Provide the (x, y) coordinate of the cell's center where the given text is located.  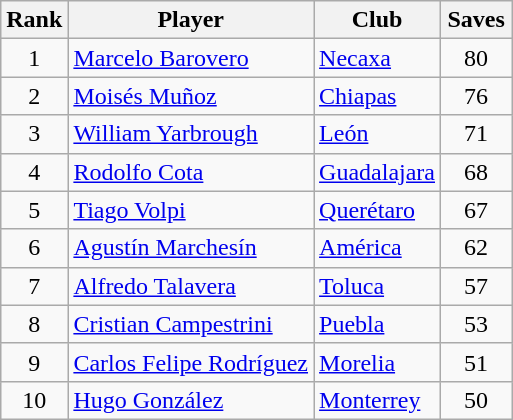
80 (476, 58)
Marcelo Barovero (191, 58)
Tiago Volpi (191, 210)
América (378, 248)
76 (476, 96)
Moisés Muñoz (191, 96)
68 (476, 172)
5 (34, 210)
Rank (34, 20)
Chiapas (378, 96)
Guadalajara (378, 172)
Player (191, 20)
Rodolfo Cota (191, 172)
4 (34, 172)
Hugo González (191, 400)
Toluca (378, 286)
50 (476, 400)
Saves (476, 20)
León (378, 134)
Cristian Campestrini (191, 324)
53 (476, 324)
Carlos Felipe Rodríguez (191, 362)
8 (34, 324)
57 (476, 286)
10 (34, 400)
Alfredo Talavera (191, 286)
Necaxa (378, 58)
51 (476, 362)
1 (34, 58)
Monterrey (378, 400)
William Yarbrough (191, 134)
67 (476, 210)
2 (34, 96)
6 (34, 248)
62 (476, 248)
Agustín Marchesín (191, 248)
9 (34, 362)
Puebla (378, 324)
Morelia (378, 362)
Club (378, 20)
3 (34, 134)
7 (34, 286)
71 (476, 134)
Querétaro (378, 210)
